Search for the cell housing the specified text and yield its [X, Y] center coordinate. 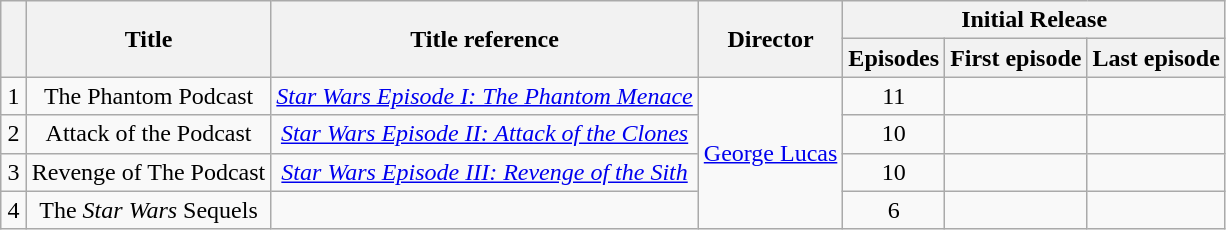
6 [894, 210]
Attack of the Podcast [148, 134]
2 [14, 134]
4 [14, 210]
Star Wars Episode I: The Phantom Menace [484, 96]
Title [148, 39]
1 [14, 96]
George Lucas [770, 153]
Revenge of The Podcast [148, 172]
Director [770, 39]
First episode [1016, 58]
Title reference [484, 39]
Episodes [894, 58]
The Star Wars Sequels [148, 210]
3 [14, 172]
Star Wars Episode II: Attack of the Clones [484, 134]
11 [894, 96]
Initial Release [1034, 20]
The Phantom Podcast [148, 96]
Last episode [1156, 58]
Star Wars Episode III: Revenge of the Sith [484, 172]
